Determine the (X, Y) coordinate at the center of the cell enclosing the given text.  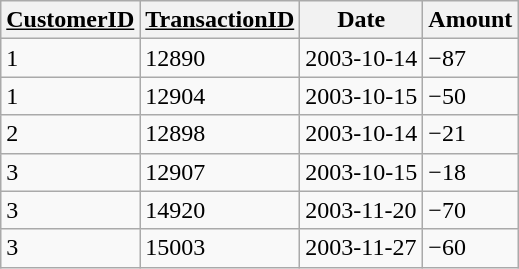
Date (362, 20)
2003-11-27 (362, 248)
−60 (470, 248)
14920 (220, 210)
Amount (470, 20)
12907 (220, 172)
−21 (470, 134)
−18 (470, 172)
TransactionID (220, 20)
2 (70, 134)
12904 (220, 96)
15003 (220, 248)
−70 (470, 210)
−87 (470, 58)
12898 (220, 134)
CustomerID (70, 20)
12890 (220, 58)
2003-11-20 (362, 210)
−50 (470, 96)
